Find where the given text appears and provide that cell's center as (x, y) coordinate. 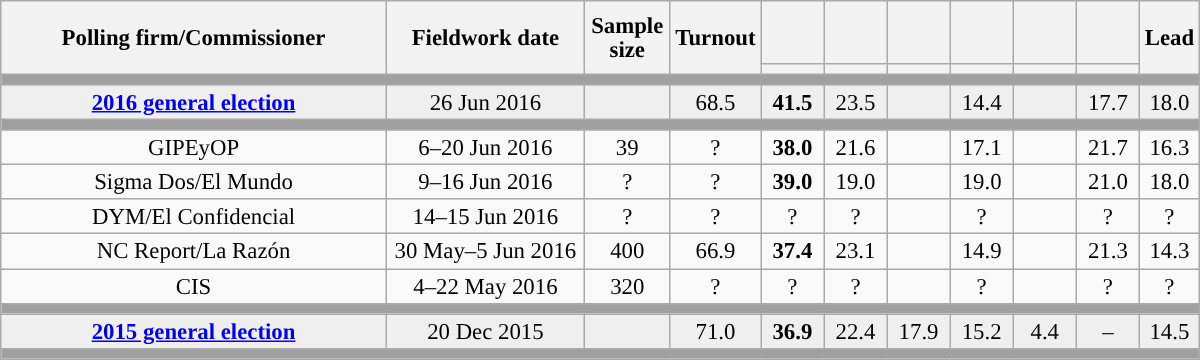
21.6 (856, 148)
9–16 Jun 2016 (485, 182)
36.9 (792, 332)
21.7 (1108, 148)
6–20 Jun 2016 (485, 148)
Fieldwork date (485, 38)
4.4 (1044, 332)
38.0 (792, 148)
CIS (194, 286)
22.4 (856, 332)
14.4 (982, 102)
– (1108, 332)
320 (627, 286)
GIPEyOP (194, 148)
30 May–5 Jun 2016 (485, 252)
Polling firm/Commissioner (194, 38)
2016 general election (194, 102)
26 Jun 2016 (485, 102)
Sigma Dos/El Mundo (194, 182)
23.5 (856, 102)
20 Dec 2015 (485, 332)
15.2 (982, 332)
39 (627, 148)
37.4 (792, 252)
14.5 (1169, 332)
14–15 Jun 2016 (485, 218)
41.5 (792, 102)
400 (627, 252)
DYM/El Confidencial (194, 218)
14.3 (1169, 252)
Lead (1169, 38)
68.5 (716, 102)
23.1 (856, 252)
21.3 (1108, 252)
17.9 (918, 332)
14.9 (982, 252)
66.9 (716, 252)
NC Report/La Razón (194, 252)
2015 general election (194, 332)
21.0 (1108, 182)
39.0 (792, 182)
4–22 May 2016 (485, 286)
Sample size (627, 38)
Turnout (716, 38)
71.0 (716, 332)
17.1 (982, 148)
17.7 (1108, 102)
16.3 (1169, 148)
